Return [x, y] of the center of cell containing provided text 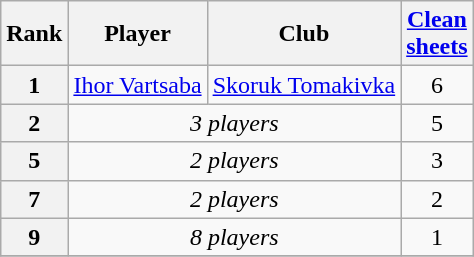
7 [34, 199]
Ihor Vartsaba [138, 85]
3 players [234, 123]
Cleansheets [437, 34]
Club [304, 34]
Skoruk Tomakivka [304, 85]
Rank [34, 34]
6 [437, 85]
Player [138, 34]
8 players [234, 237]
9 [34, 237]
3 [437, 161]
